Search for the cell housing the specified text and yield its (x, y) center coordinate. 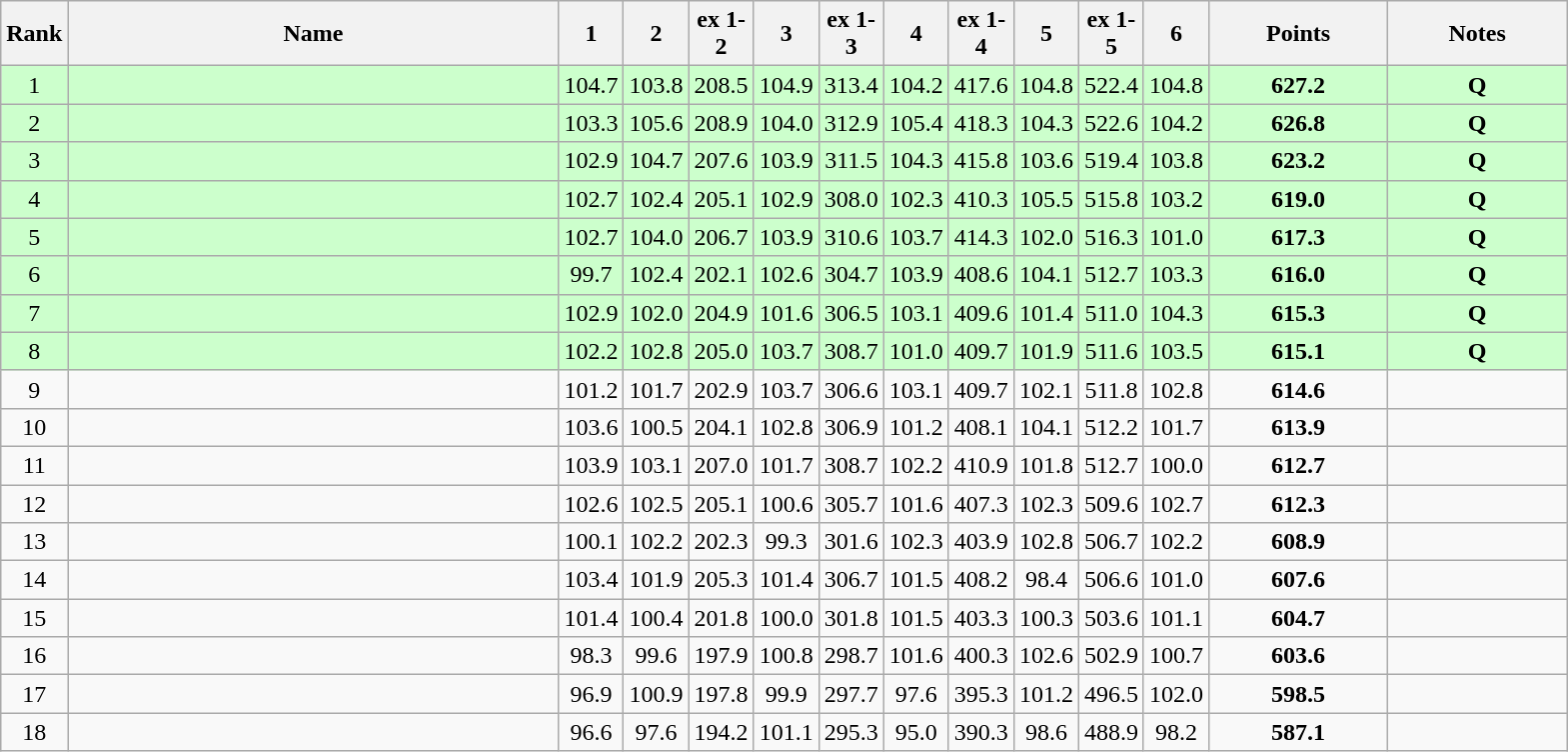
522.4 (1111, 85)
603.6 (1299, 656)
615.1 (1299, 351)
395.3 (981, 694)
312.9 (851, 123)
7 (34, 313)
208.9 (722, 123)
99.3 (785, 542)
414.3 (981, 237)
310.6 (851, 237)
98.3 (592, 656)
96.9 (592, 694)
627.2 (1299, 85)
197.9 (722, 656)
98.6 (1045, 732)
306.7 (851, 580)
408.1 (981, 427)
511.6 (1111, 351)
522.6 (1111, 123)
604.7 (1299, 618)
16 (34, 656)
305.7 (851, 503)
Rank (34, 34)
512.2 (1111, 427)
204.1 (722, 427)
613.9 (1299, 427)
Name (314, 34)
Points (1299, 34)
311.5 (851, 161)
Notes (1477, 34)
298.7 (851, 656)
207.6 (722, 161)
ex 1-4 (981, 34)
306.9 (851, 427)
306.5 (851, 313)
496.5 (1111, 694)
197.8 (722, 694)
207.0 (722, 465)
13 (34, 542)
515.8 (1111, 199)
12 (34, 503)
587.1 (1299, 732)
403.3 (981, 618)
503.6 (1111, 618)
101.8 (1045, 465)
623.2 (1299, 161)
100.4 (656, 618)
409.6 (981, 313)
313.4 (851, 85)
304.7 (851, 275)
626.8 (1299, 123)
100.9 (656, 694)
202.1 (722, 275)
619.0 (1299, 199)
18 (34, 732)
390.3 (981, 732)
ex 1-5 (1111, 34)
100.6 (785, 503)
598.5 (1299, 694)
297.7 (851, 694)
100.3 (1045, 618)
9 (34, 389)
418.3 (981, 123)
104.9 (785, 85)
301.8 (851, 618)
612.7 (1299, 465)
206.7 (722, 237)
202.9 (722, 389)
410.9 (981, 465)
511.0 (1111, 313)
103.5 (1175, 351)
194.2 (722, 732)
ex 1-2 (722, 34)
301.6 (851, 542)
403.9 (981, 542)
14 (34, 580)
102.5 (656, 503)
511.8 (1111, 389)
408.6 (981, 275)
95.0 (915, 732)
98.2 (1175, 732)
410.3 (981, 199)
407.3 (981, 503)
208.5 (722, 85)
617.3 (1299, 237)
102.1 (1045, 389)
612.3 (1299, 503)
205.0 (722, 351)
105.6 (656, 123)
308.0 (851, 199)
99.6 (656, 656)
506.7 (1111, 542)
616.0 (1299, 275)
607.6 (1299, 580)
615.3 (1299, 313)
105.4 (915, 123)
98.4 (1045, 580)
10 (34, 427)
608.9 (1299, 542)
103.2 (1175, 199)
306.6 (851, 389)
519.4 (1111, 161)
15 (34, 618)
488.9 (1111, 732)
415.8 (981, 161)
516.3 (1111, 237)
17 (34, 694)
99.9 (785, 694)
201.8 (722, 618)
96.6 (592, 732)
506.6 (1111, 580)
100.1 (592, 542)
417.6 (981, 85)
614.6 (1299, 389)
202.3 (722, 542)
408.2 (981, 580)
502.9 (1111, 656)
295.3 (851, 732)
ex 1-3 (851, 34)
509.6 (1111, 503)
100.7 (1175, 656)
100.8 (785, 656)
400.3 (981, 656)
205.3 (722, 580)
8 (34, 351)
204.9 (722, 313)
100.5 (656, 427)
99.7 (592, 275)
103.4 (592, 580)
11 (34, 465)
105.5 (1045, 199)
